Find where the given text appears and provide that cell's center as [X, Y] coordinate. 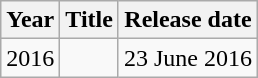
Title [90, 20]
2016 [30, 58]
Release date [188, 20]
Year [30, 20]
23 June 2016 [188, 58]
